Return (X, Y) of the center of cell containing provided text 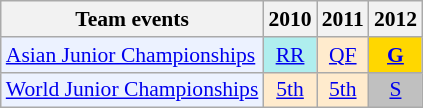
S (396, 90)
2012 (396, 19)
QF (343, 55)
G (396, 55)
2010 (290, 19)
World Junior Championships (132, 90)
RR (290, 55)
2011 (343, 19)
Team events (132, 19)
Asian Junior Championships (132, 55)
